Return [x, y] of the center of cell containing provided text 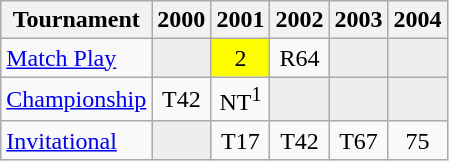
Tournament [76, 20]
T67 [358, 140]
T17 [240, 140]
Invitational [76, 140]
2004 [418, 20]
2003 [358, 20]
Championship [76, 100]
2002 [300, 20]
2 [240, 58]
NT1 [240, 100]
75 [418, 140]
Match Play [76, 58]
2001 [240, 20]
R64 [300, 58]
2000 [182, 20]
